Output the (x, y) coordinate of the center of the cell containing the given text.  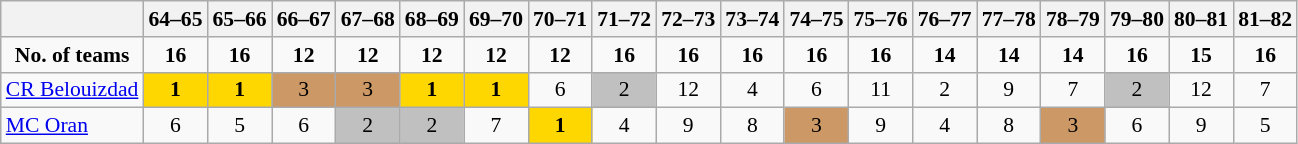
71–72 (624, 19)
65–66 (239, 19)
78–79 (1073, 19)
67–68 (368, 19)
74–75 (816, 19)
66–67 (304, 19)
79–80 (1137, 19)
81–82 (1265, 19)
73–74 (752, 19)
75–76 (881, 19)
77–78 (1009, 19)
15 (1201, 55)
11 (881, 90)
No. of teams (72, 55)
80–81 (1201, 19)
MC Oran (72, 126)
CR Belouizdad (72, 90)
76–77 (945, 19)
70–71 (560, 19)
69–70 (496, 19)
64–65 (175, 19)
72–73 (688, 19)
68–69 (432, 19)
